Scan for the cell matching the given text and deliver its [x, y] coordinate at center. 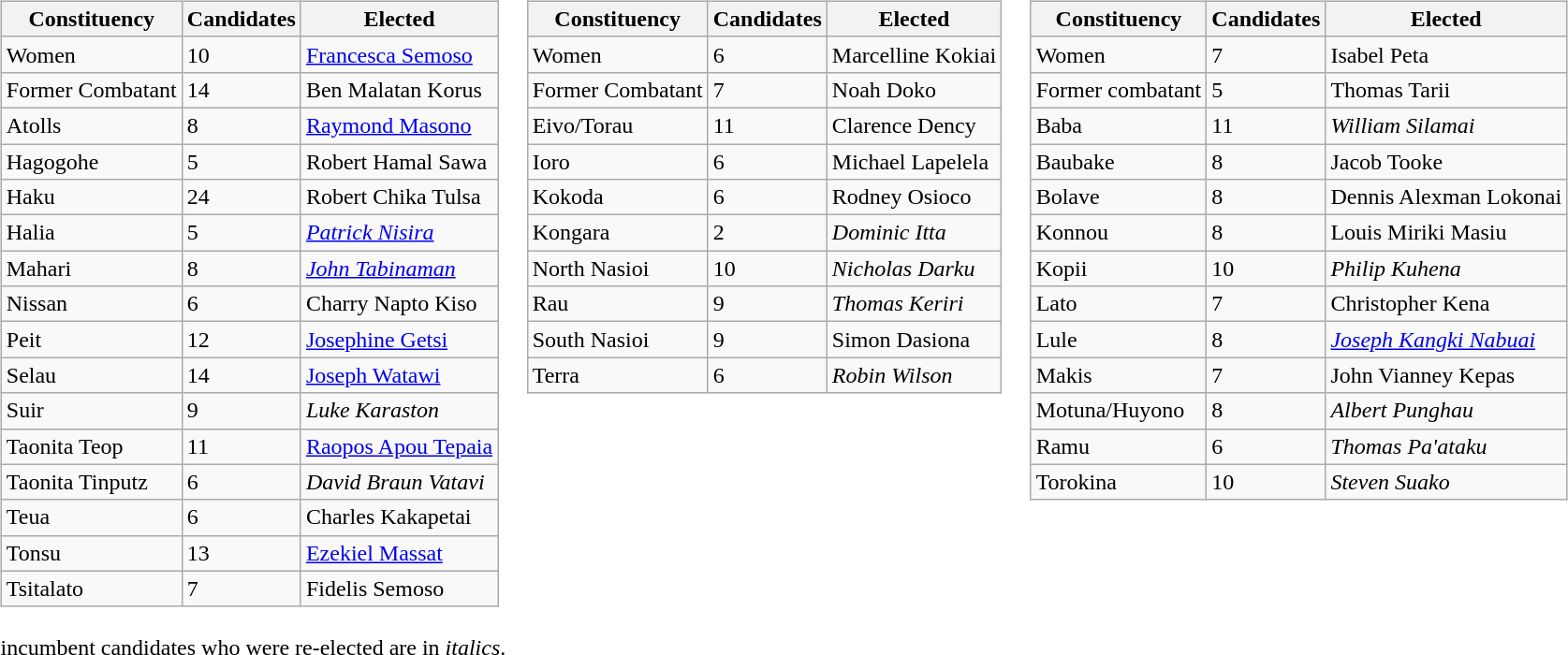
Peit [92, 340]
Kopii [1119, 269]
Raymond Masono [399, 125]
Lule [1119, 340]
Ezekiel Massat [399, 553]
Terra [618, 375]
Joseph Kangki Nabuai [1446, 340]
Selau [92, 375]
24 [242, 197]
Halia [92, 233]
Rau [618, 304]
Kongara [618, 233]
Francesca Semoso [399, 54]
2 [768, 233]
Hagogohe [92, 162]
Konnou [1119, 233]
South Nasioi [618, 340]
Fidelis Semoso [399, 589]
Haku [92, 197]
Kokoda [618, 197]
Tonsu [92, 553]
Nicholas Darku [914, 269]
Suir [92, 411]
Lato [1119, 304]
William Silamai [1446, 125]
Teua [92, 517]
Eivo/Torau [618, 125]
Robin Wilson [914, 375]
Michael Lapelela [914, 162]
13 [242, 553]
Dennis Alexman Lokonai [1446, 197]
Tsitalato [92, 589]
Former combatant [1119, 90]
Ben Malatan Korus [399, 90]
John Tabinaman [399, 269]
Thomas Tarii [1446, 90]
Philip Kuhena [1446, 269]
Isabel Peta [1446, 54]
Rodney Osioco [914, 197]
Ramu [1119, 446]
Patrick Nisira [399, 233]
North Nasioi [618, 269]
Ioro [618, 162]
Charles Kakapetai [399, 517]
Robert Hamal Sawa [399, 162]
Taonita Tinputz [92, 482]
Makis [1119, 375]
Christopher Kena [1446, 304]
Luke Karaston [399, 411]
Taonita Teop [92, 446]
12 [242, 340]
Clarence Dency [914, 125]
Thomas Pa'ataku [1446, 446]
John Vianney Kepas [1446, 375]
Albert Punghau [1446, 411]
David Braun Vatavi [399, 482]
Steven Suako [1446, 482]
Baba [1119, 125]
Charry Napto Kiso [399, 304]
Motuna/Huyono [1119, 411]
Baubake [1119, 162]
Joseph Watawi [399, 375]
Atolls [92, 125]
Robert Chika Tulsa [399, 197]
Louis Miriki Masiu [1446, 233]
Noah Doko [914, 90]
Jacob Tooke [1446, 162]
Bolave [1119, 197]
Torokina [1119, 482]
Raopos Apou Tepaia [399, 446]
Simon Dasiona [914, 340]
Thomas Keriri [914, 304]
Dominic Itta [914, 233]
Mahari [92, 269]
Josephine Getsi [399, 340]
Marcelline Kokiai [914, 54]
Nissan [92, 304]
